Find where the given text appears and provide that cell's center as [X, Y] coordinate. 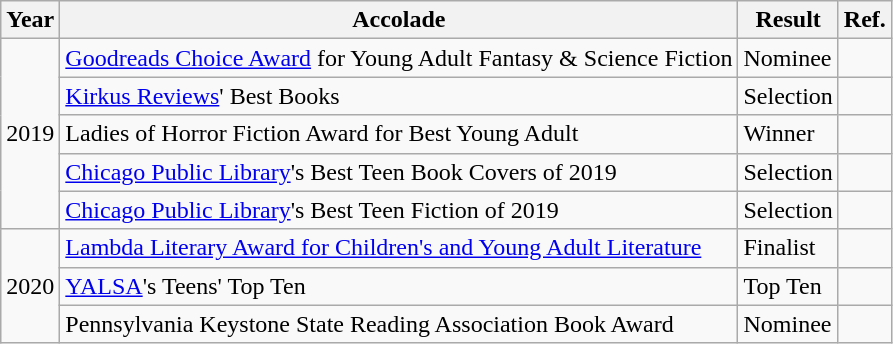
Year [30, 20]
Ref. [864, 20]
Kirkus Reviews' Best Books [399, 96]
YALSA's Teens' Top Ten [399, 286]
Top Ten [788, 286]
Chicago Public Library's Best Teen Fiction of 2019 [399, 210]
Winner [788, 134]
Chicago Public Library's Best Teen Book Covers of 2019 [399, 172]
Pennsylvania Keystone State Reading Association Book Award [399, 324]
2020 [30, 286]
Goodreads Choice Award for Young Adult Fantasy & Science Fiction [399, 58]
Result [788, 20]
Accolade [399, 20]
Lambda Literary Award for Children's and Young Adult Literature [399, 248]
Finalist [788, 248]
Ladies of Horror Fiction Award for Best Young Adult [399, 134]
2019 [30, 134]
